Locate the cell with the specified text and output its [X, Y] center coordinate. 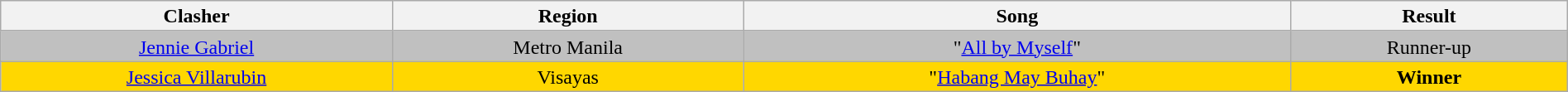
Visayas [567, 76]
Metro Manila [567, 46]
Song [1017, 17]
Runner-up [1429, 46]
Clasher [197, 17]
Region [567, 17]
Winner [1429, 76]
Jennie Gabriel [197, 46]
"All by Myself" [1017, 46]
"Habang May Buhay" [1017, 76]
Result [1429, 17]
Jessica Villarubin [197, 76]
